Provide the (X, Y) coordinate of the cell's center where the given text is located.  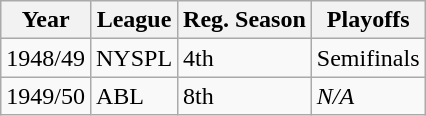
1948/49 (46, 58)
N/A (368, 96)
Semifinals (368, 58)
1949/50 (46, 96)
8th (245, 96)
4th (245, 58)
Playoffs (368, 20)
ABL (134, 96)
Year (46, 20)
Reg. Season (245, 20)
League (134, 20)
NYSPL (134, 58)
